Locate the cell with the specified text and output its (X, Y) center coordinate. 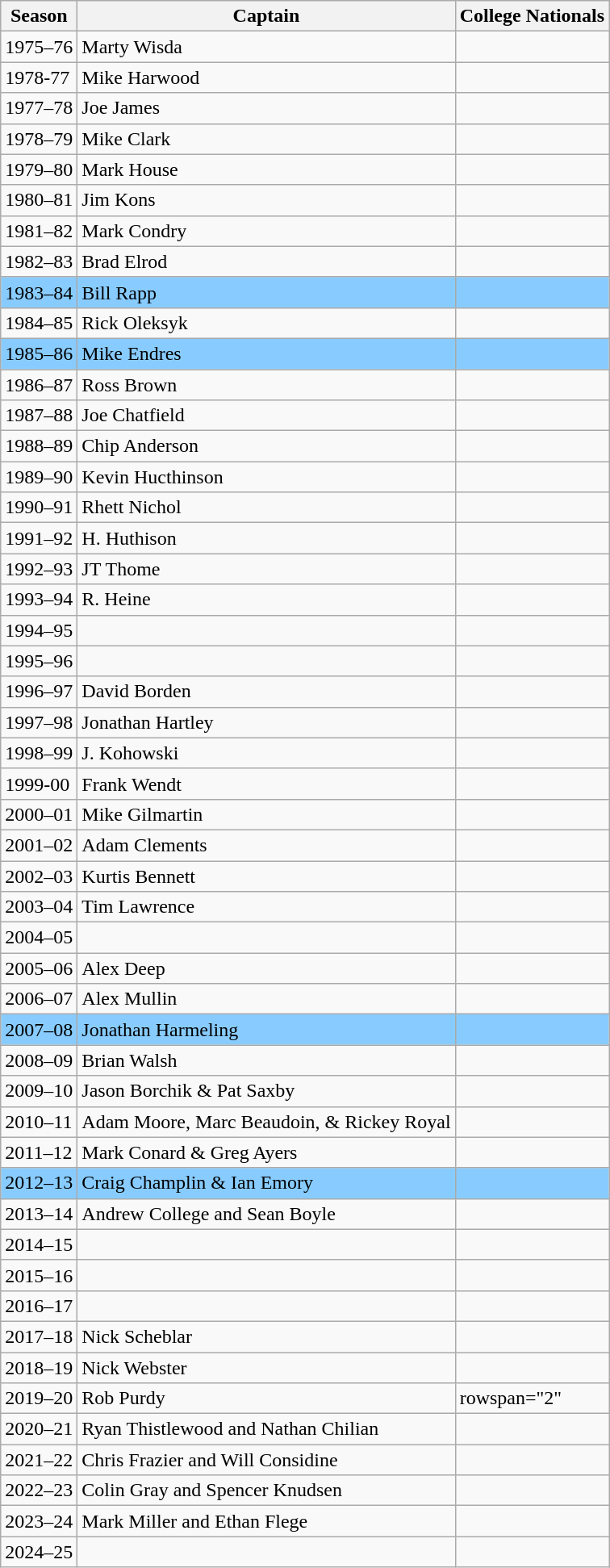
Nick Webster (266, 1368)
2023–24 (39, 1521)
JT Thome (266, 569)
1975–76 (39, 47)
2002–03 (39, 876)
Mark Condry (266, 231)
Mike Endres (266, 353)
1989–90 (39, 477)
2019–20 (39, 1399)
Kevin Hucthinson (266, 477)
H. Huthison (266, 538)
Alex Deep (266, 968)
1982–83 (39, 261)
1986–87 (39, 385)
1991–92 (39, 538)
1990–91 (39, 508)
2022–23 (39, 1491)
1978–79 (39, 139)
J. Kohowski (266, 753)
1988–89 (39, 446)
1999-00 (39, 784)
2005–06 (39, 968)
Kurtis Bennett (266, 876)
2007–08 (39, 1030)
Mike Harwood (266, 77)
1998–99 (39, 753)
rowspan="2" (532, 1399)
Mark Miller and Ethan Flege (266, 1521)
2013–14 (39, 1214)
Ryan Thistlewood and Nathan Chilian (266, 1429)
1993–94 (39, 600)
Joe Chatfield (266, 416)
2014–15 (39, 1244)
Rhett Nichol (266, 508)
Adam Moore, Marc Beaudoin, & Rickey Royal (266, 1122)
2011–12 (39, 1152)
Frank Wendt (266, 784)
Chris Frazier and Will Considine (266, 1460)
2006–07 (39, 999)
Mike Gilmartin (266, 814)
1983–84 (39, 292)
1995–96 (39, 661)
Jonathan Harmeling (266, 1030)
2021–22 (39, 1460)
Nick Scheblar (266, 1336)
David Borden (266, 692)
Colin Gray and Spencer Knudsen (266, 1491)
College Nationals (532, 16)
2020–21 (39, 1429)
Adam Clements (266, 845)
1981–82 (39, 231)
Rob Purdy (266, 1399)
2003–04 (39, 907)
1997–98 (39, 722)
2018–19 (39, 1368)
1978-77 (39, 77)
1984–85 (39, 323)
2008–09 (39, 1060)
Tim Lawrence (266, 907)
Ross Brown (266, 385)
1980–81 (39, 200)
2010–11 (39, 1122)
Joe James (266, 108)
R. Heine (266, 600)
Craig Champlin & Ian Emory (266, 1183)
Mark Conard & Greg Ayers (266, 1152)
1992–93 (39, 569)
2017–18 (39, 1336)
2015–16 (39, 1275)
Andrew College and Sean Boyle (266, 1214)
Mike Clark (266, 139)
2024–25 (39, 1552)
Jim Kons (266, 200)
1994–95 (39, 630)
Alex Mullin (266, 999)
2016–17 (39, 1306)
Rick Oleksyk (266, 323)
1985–86 (39, 353)
1987–88 (39, 416)
Chip Anderson (266, 446)
2009–10 (39, 1091)
Captain (266, 16)
Mark House (266, 169)
Bill Rapp (266, 292)
1996–97 (39, 692)
Brad Elrod (266, 261)
Brian Walsh (266, 1060)
Marty Wisda (266, 47)
2012–13 (39, 1183)
2004–05 (39, 938)
2001–02 (39, 845)
1979–80 (39, 169)
2000–01 (39, 814)
Jonathan Hartley (266, 722)
1977–78 (39, 108)
Jason Borchik & Pat Saxby (266, 1091)
Season (39, 16)
